Extract the [X, Y] coordinate from the center of the cell holding the provided text.  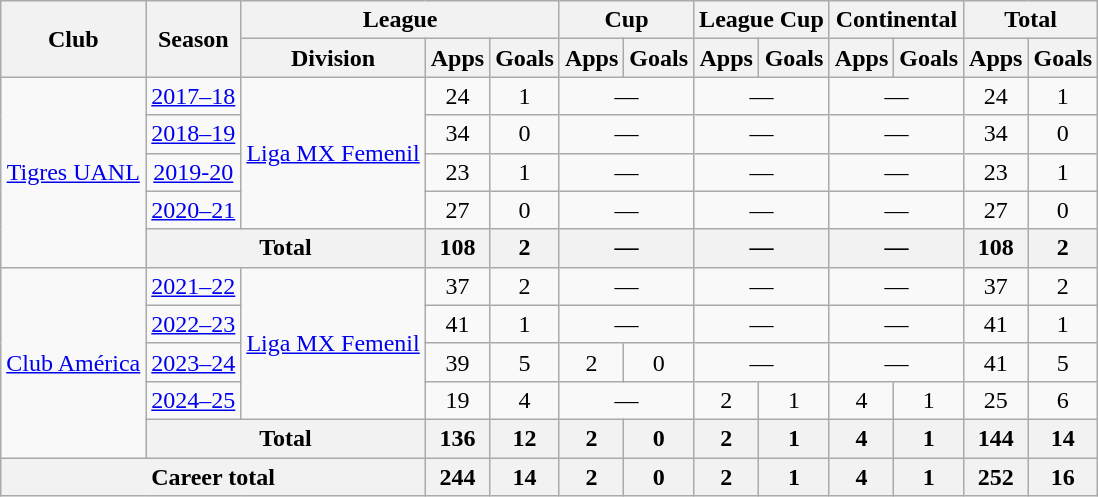
2024–25 [194, 400]
Continental [896, 20]
19 [457, 400]
Club América [74, 362]
2019-20 [194, 172]
2022–23 [194, 324]
16 [1063, 477]
252 [996, 477]
144 [996, 438]
Cup [626, 20]
2021–22 [194, 286]
Club [74, 39]
6 [1063, 400]
12 [525, 438]
Division [333, 58]
League [400, 20]
136 [457, 438]
39 [457, 362]
2020–21 [194, 210]
Tigres UANL [74, 172]
2017–18 [194, 96]
Career total [213, 477]
League Cup [762, 20]
244 [457, 477]
2023–24 [194, 362]
25 [996, 400]
Season [194, 39]
2018–19 [194, 134]
